Identify which cell holds the provided text, then report its [X, Y] central coordinate. 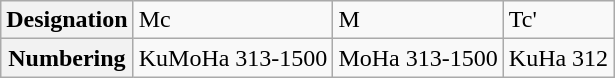
KuHa 312 [558, 58]
Numbering [67, 58]
Tc' [558, 20]
KuMoHa 313-1500 [233, 58]
M [418, 20]
MoHa 313-1500 [418, 58]
Designation [67, 20]
Mc [233, 20]
